From the cell containing the given text, extract its center point as [X, Y] coordinate. 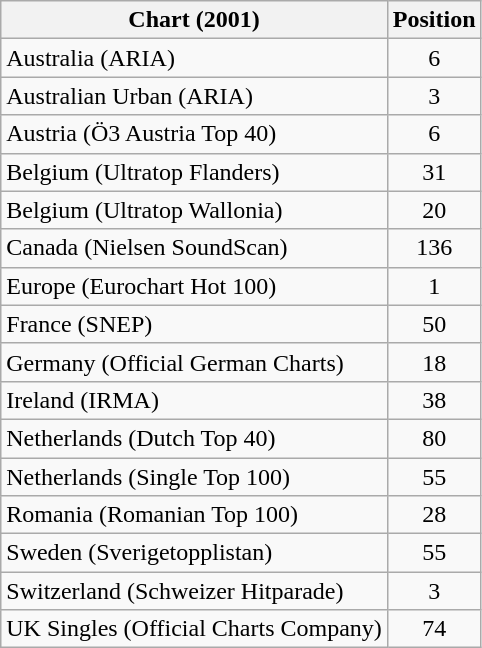
18 [434, 362]
Ireland (IRMA) [194, 400]
31 [434, 172]
80 [434, 438]
Chart (2001) [194, 20]
Belgium (Ultratop Wallonia) [194, 210]
Australia (ARIA) [194, 58]
Austria (Ö3 Austria Top 40) [194, 134]
Sweden (Sverigetopplistan) [194, 553]
Germany (Official German Charts) [194, 362]
Europe (Eurochart Hot 100) [194, 286]
74 [434, 629]
1 [434, 286]
Position [434, 20]
Switzerland (Schweizer Hitparade) [194, 591]
France (SNEP) [194, 324]
50 [434, 324]
Canada (Nielsen SoundScan) [194, 248]
Australian Urban (ARIA) [194, 96]
Netherlands (Dutch Top 40) [194, 438]
Belgium (Ultratop Flanders) [194, 172]
Netherlands (Single Top 100) [194, 477]
20 [434, 210]
Romania (Romanian Top 100) [194, 515]
136 [434, 248]
38 [434, 400]
28 [434, 515]
UK Singles (Official Charts Company) [194, 629]
